Pinpoint the cell where the given text exists, returning its [x, y] midpoint coordinate. 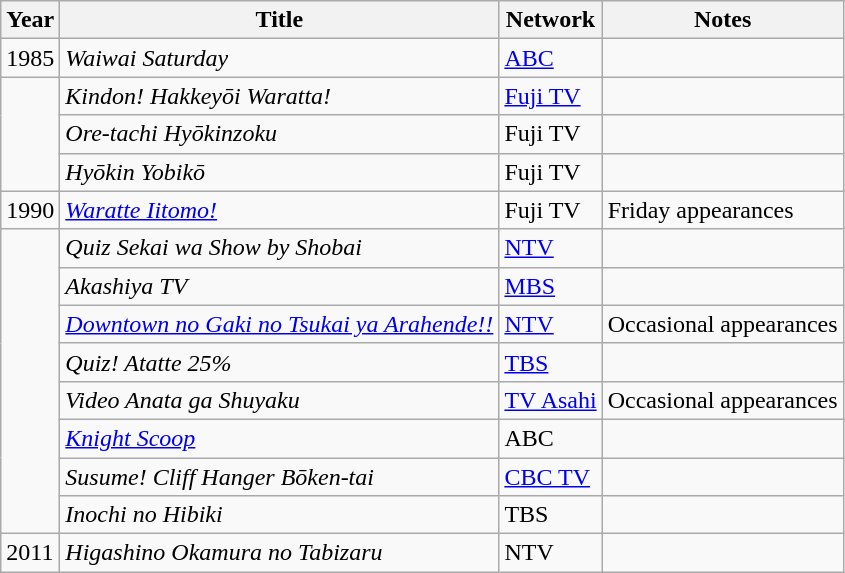
Friday appearances [722, 210]
Title [280, 20]
Video Anata ga Shuyaku [280, 400]
Hyōkin Yobikō [280, 172]
Network [550, 20]
Downtown no Gaki no Tsukai ya Arahende!! [280, 324]
Knight Scoop [280, 438]
Waratte Iitomo! [280, 210]
Higashino Okamura no Tabizaru [280, 553]
Year [30, 20]
1990 [30, 210]
TV Asahi [550, 400]
2011 [30, 553]
MBS [550, 286]
Notes [722, 20]
Kindon! Hakkeyōi Waratta! [280, 96]
Susume! Cliff Hanger Bōken-tai [280, 477]
Quiz! Atatte 25% [280, 362]
Inochi no Hibiki [280, 515]
Waiwai Saturday [280, 58]
Akashiya TV [280, 286]
CBC TV [550, 477]
1985 [30, 58]
Ore-tachi Hyōkinzoku [280, 134]
Quiz Sekai wa Show by Shobai [280, 248]
